Pinpoint the cell where the given text exists, returning its (X, Y) midpoint coordinate. 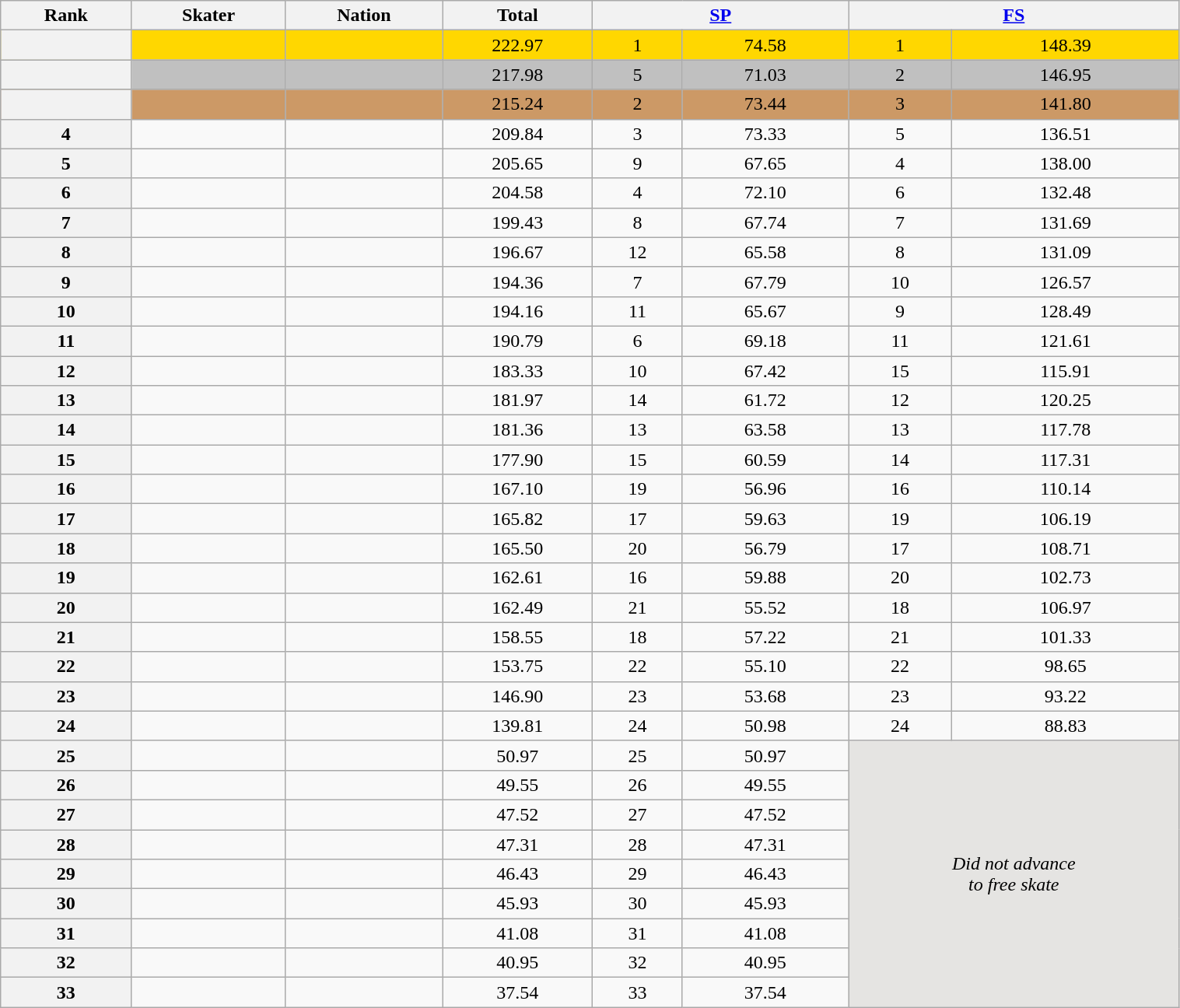
106.97 (1066, 607)
146.95 (1066, 75)
183.33 (518, 371)
72.10 (765, 193)
199.43 (518, 222)
120.25 (1066, 401)
106.19 (1066, 519)
57.22 (765, 637)
217.98 (518, 75)
132.48 (1066, 193)
SP (720, 16)
126.57 (1066, 282)
165.50 (518, 548)
209.84 (518, 134)
67.42 (765, 371)
63.58 (765, 430)
141.80 (1066, 104)
Total (518, 16)
146.90 (518, 696)
181.36 (518, 430)
153.75 (518, 667)
139.81 (518, 726)
61.72 (765, 401)
167.10 (518, 489)
73.44 (765, 104)
60.59 (765, 460)
138.00 (1066, 163)
53.68 (765, 696)
121.61 (1066, 341)
Skater (208, 16)
181.97 (518, 401)
67.79 (765, 282)
136.51 (1066, 134)
56.79 (765, 548)
190.79 (518, 341)
55.10 (765, 667)
177.90 (518, 460)
204.58 (518, 193)
88.83 (1066, 726)
98.65 (1066, 667)
162.61 (518, 578)
Rank (66, 16)
205.65 (518, 163)
Nation (364, 16)
56.96 (765, 489)
59.63 (765, 519)
222.97 (518, 45)
101.33 (1066, 637)
69.18 (765, 341)
117.78 (1066, 430)
74.58 (765, 45)
117.31 (1066, 460)
50.98 (765, 726)
148.39 (1066, 45)
131.69 (1066, 222)
67.74 (765, 222)
Did not advanceto free skate (1014, 874)
71.03 (765, 75)
158.55 (518, 637)
55.52 (765, 607)
196.67 (518, 252)
102.73 (1066, 578)
115.91 (1066, 371)
93.22 (1066, 696)
67.65 (765, 163)
131.09 (1066, 252)
165.82 (518, 519)
59.88 (765, 578)
65.58 (765, 252)
215.24 (518, 104)
194.36 (518, 282)
108.71 (1066, 548)
194.16 (518, 311)
FS (1014, 16)
110.14 (1066, 489)
128.49 (1066, 311)
73.33 (765, 134)
162.49 (518, 607)
65.67 (765, 311)
